Determine the (X, Y) coordinate at the center of the cell enclosing the given text.  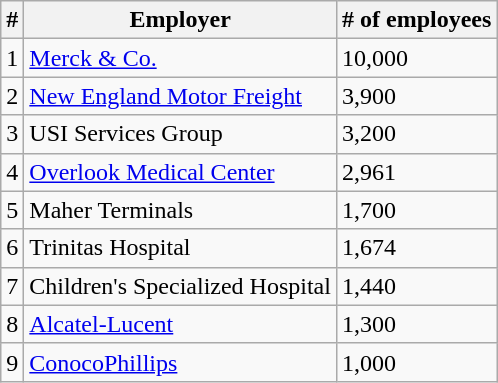
Alcatel-Lucent (180, 324)
New England Motor Freight (180, 96)
3 (12, 134)
10,000 (416, 58)
1,440 (416, 286)
1,000 (416, 362)
6 (12, 248)
Employer (180, 20)
5 (12, 210)
3,200 (416, 134)
# of employees (416, 20)
# (12, 20)
1,674 (416, 248)
2,961 (416, 172)
4 (12, 172)
Children's Specialized Hospital (180, 286)
Overlook Medical Center (180, 172)
1,300 (416, 324)
1 (12, 58)
Trinitas Hospital (180, 248)
8 (12, 324)
USI Services Group (180, 134)
Maher Terminals (180, 210)
Merck & Co. (180, 58)
3,900 (416, 96)
2 (12, 96)
1,700 (416, 210)
ConocoPhillips (180, 362)
7 (12, 286)
9 (12, 362)
